Return the [X, Y] coordinate for the center point of the cell that contains the specified text.  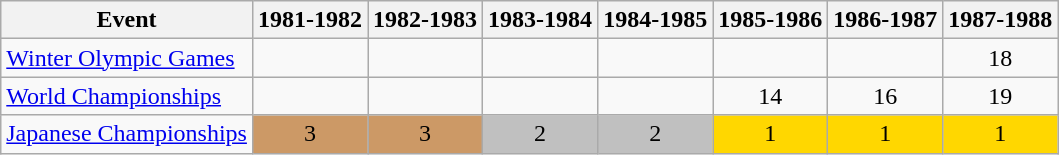
1987-1988 [1000, 20]
Winter Olympic Games [127, 58]
1981-1982 [310, 20]
Event [127, 20]
16 [886, 96]
Japanese Championships [127, 134]
19 [1000, 96]
1984-1985 [656, 20]
1985-1986 [770, 20]
18 [1000, 58]
1986-1987 [886, 20]
14 [770, 96]
1982-1983 [426, 20]
World Championships [127, 96]
1983-1984 [540, 20]
